Provide the [X, Y] coordinate of the cell's center where the given text is located.  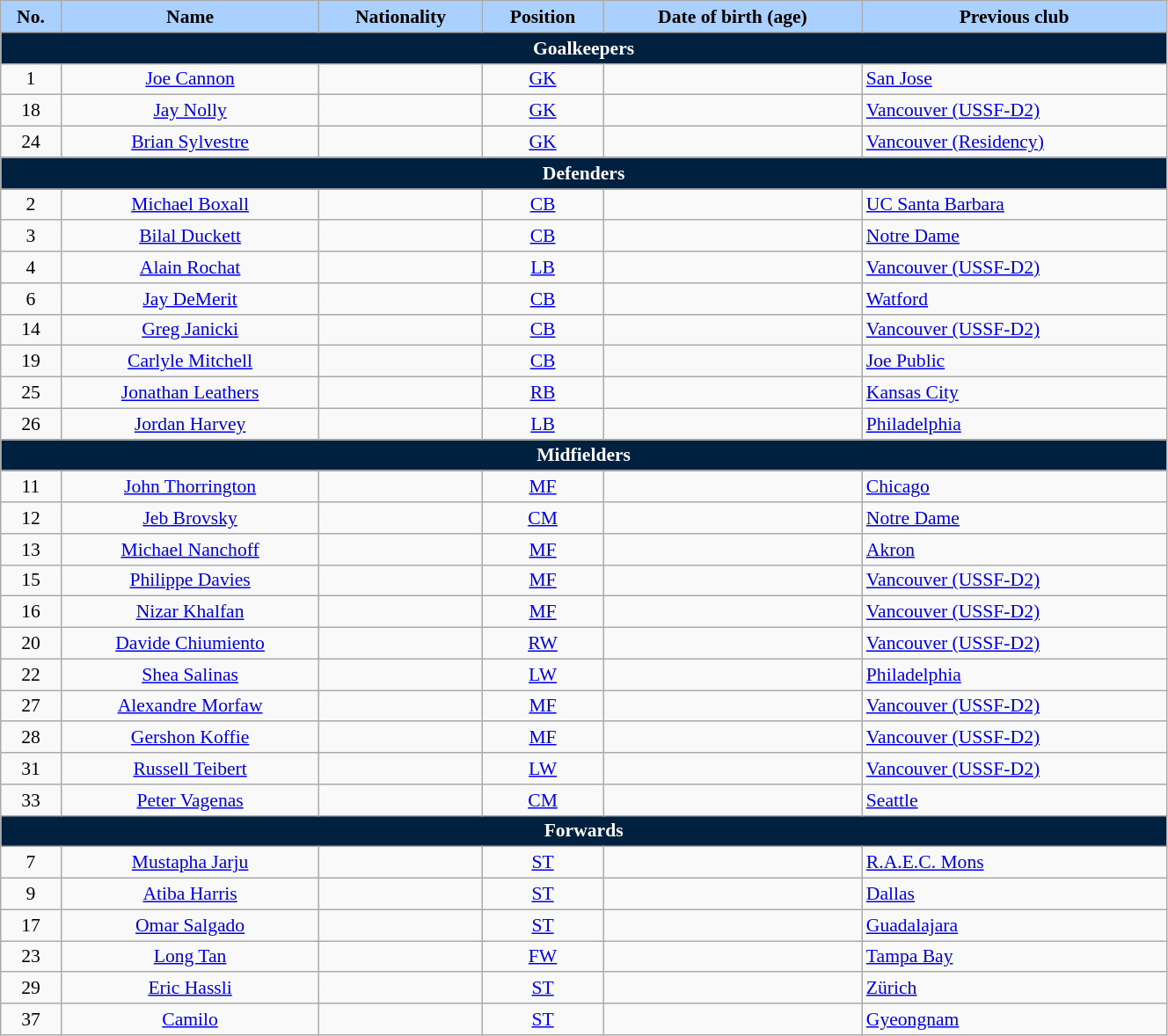
28 [31, 738]
Zürich [1015, 989]
Tampa Bay [1015, 957]
Akron [1015, 550]
22 [31, 675]
Defenders [584, 173]
Date of birth (age) [733, 17]
37 [31, 1019]
Michael Nanchoff [190, 550]
26 [31, 424]
Brian Sylvestre [190, 142]
Name [190, 17]
Forwards [584, 831]
Bilal Duckett [190, 237]
9 [31, 894]
Goalkeepers [584, 48]
Dallas [1015, 894]
Michael Boxall [190, 205]
Joe Cannon [190, 79]
Guadalajara [1015, 925]
Jeb Brovsky [190, 518]
31 [31, 769]
17 [31, 925]
12 [31, 518]
Joe Public [1015, 361]
3 [31, 237]
15 [31, 580]
1 [31, 79]
16 [31, 612]
27 [31, 706]
Position [543, 17]
Greg Janicki [190, 330]
11 [31, 487]
Chicago [1015, 487]
Eric Hassli [190, 989]
Seattle [1015, 800]
Davide Chiumiento [190, 644]
2 [31, 205]
33 [31, 800]
Previous club [1015, 17]
Omar Salgado [190, 925]
18 [31, 111]
R.A.E.C. Mons [1015, 863]
6 [31, 299]
No. [31, 17]
Atiba Harris [190, 894]
Peter Vagenas [190, 800]
Alain Rochat [190, 267]
Russell Teibert [190, 769]
Camilo [190, 1019]
23 [31, 957]
20 [31, 644]
7 [31, 863]
Kansas City [1015, 393]
UC Santa Barbara [1015, 205]
Philippe Davies [190, 580]
John Thorrington [190, 487]
Vancouver (Residency) [1015, 142]
Carlyle Mitchell [190, 361]
Gyeongnam [1015, 1019]
Gershon Koffie [190, 738]
Alexandre Morfaw [190, 706]
19 [31, 361]
Midfielders [584, 456]
Jordan Harvey [190, 424]
Jay Nolly [190, 111]
RB [543, 393]
4 [31, 267]
Jonathan Leathers [190, 393]
Watford [1015, 299]
Jay DeMerit [190, 299]
Nationality [401, 17]
Nizar Khalfan [190, 612]
FW [543, 957]
14 [31, 330]
29 [31, 989]
13 [31, 550]
RW [543, 644]
San Jose [1015, 79]
Long Tan [190, 957]
Shea Salinas [190, 675]
25 [31, 393]
Mustapha Jarju [190, 863]
24 [31, 142]
